Search for the cell housing the specified text and yield its (X, Y) center coordinate. 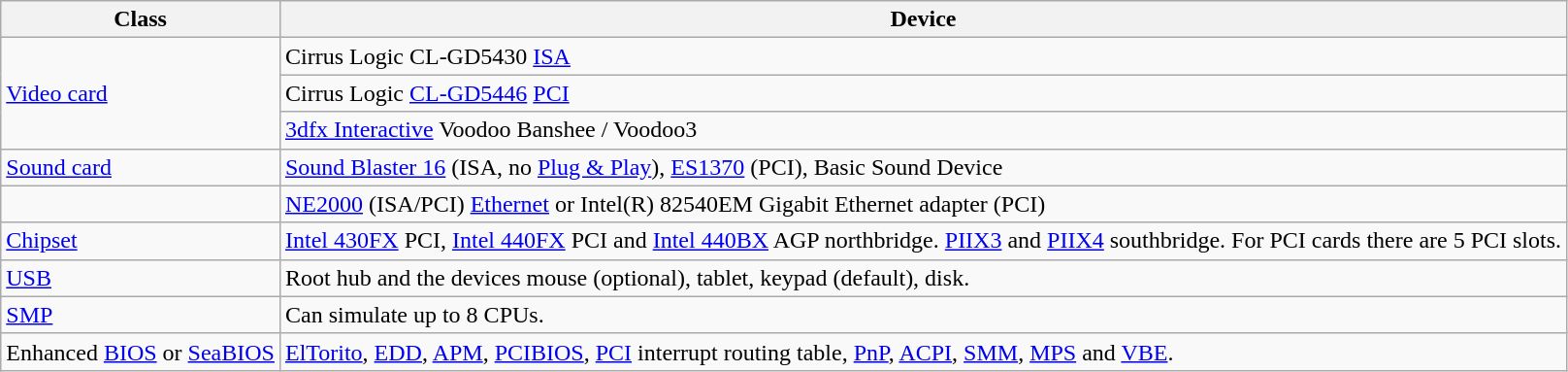
SMP (141, 315)
Can simulate up to 8 CPUs. (923, 315)
Cirrus Logic CL-GD5446 PCI (923, 93)
Video card (141, 93)
Chipset (141, 241)
Enhanced BIOS or SeaBIOS (141, 352)
Cirrus Logic CL-GD5430 ISA (923, 56)
Class (141, 19)
Sound Blaster 16 (ISA, no Plug & Play), ES1370 (PCI), Basic Sound Device (923, 167)
Sound card (141, 167)
Device (923, 19)
Root hub and the devices mouse (optional), tablet, keypad (default), disk. (923, 278)
3dfx Interactive Voodoo Banshee / Voodoo3 (923, 130)
ElTorito, EDD, APM, PCIBIOS, PCI interrupt routing table, PnP, ACPI, SMM, MPS and VBE. (923, 352)
Intel 430FX PCI, Intel 440FX PCI and Intel 440BX AGP northbridge. PIIX3 and PIIX4 southbridge. For PCI cards there are 5 PCI slots. (923, 241)
NE2000 (ISA/PCI) Ethernet or Intel(R) 82540EM Gigabit Ethernet adapter (PCI) (923, 204)
USB (141, 278)
